Capture the cell that displays the provided text and extract its (X, Y) central coordinate. 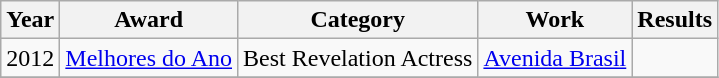
Category (358, 20)
Work (555, 20)
Melhores do Ano (149, 58)
Year (30, 20)
2012 (30, 58)
Results (675, 20)
Best Revelation Actress (358, 58)
Avenida Brasil (555, 58)
Award (149, 20)
